Return the (X, Y) coordinate for the center point of the cell that contains the specified text.  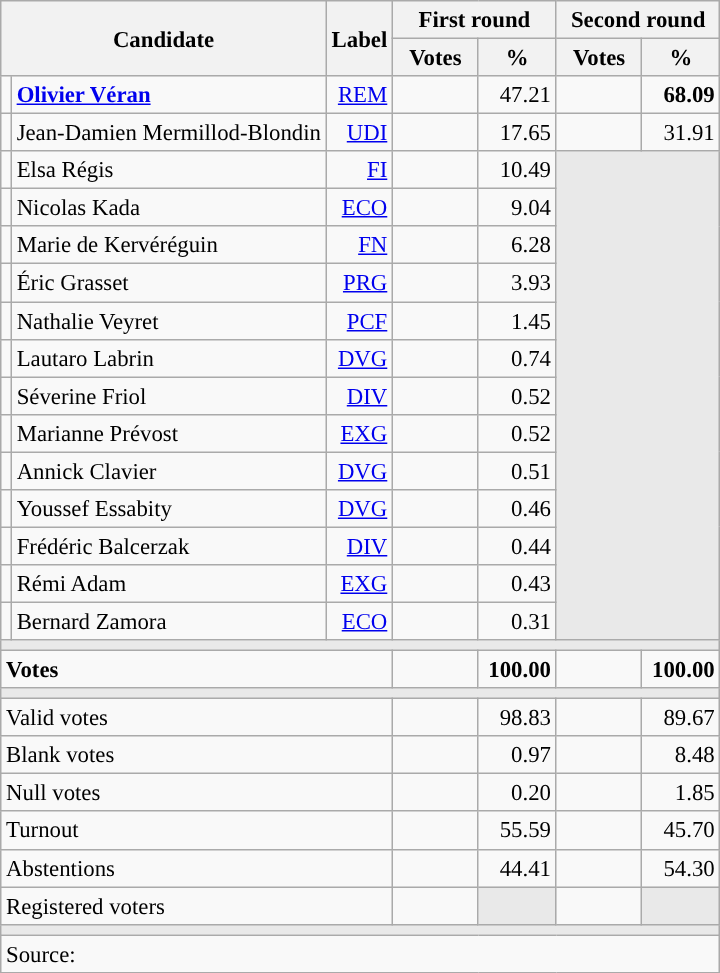
Valid votes (197, 718)
UDI (359, 133)
First round (475, 20)
10.49 (517, 170)
0.31 (517, 621)
0.51 (517, 471)
0.46 (517, 509)
Source: (360, 954)
Elsa Régis (168, 170)
Marie de Kervéréguin (168, 245)
Lautaro Labrin (168, 358)
Séverine Friol (168, 396)
47.21 (517, 95)
Abstentions (197, 868)
Second round (638, 20)
Éric Grasset (168, 283)
9.04 (517, 208)
Nathalie Veyret (168, 321)
31.91 (681, 133)
6.28 (517, 245)
98.83 (517, 718)
Nicolas Kada (168, 208)
Rémi Adam (168, 584)
Marianne Prévost (168, 433)
1.85 (681, 793)
55.59 (517, 831)
0.44 (517, 546)
Annick Clavier (168, 471)
0.43 (517, 584)
Frédéric Balcerzak (168, 546)
0.74 (517, 358)
PRG (359, 283)
Registered voters (197, 906)
FN (359, 245)
3.93 (517, 283)
Olivier Véran (168, 95)
Bernard Zamora (168, 621)
8.48 (681, 755)
Null votes (197, 793)
Blank votes (197, 755)
Youssef Essabity (168, 509)
0.20 (517, 793)
Candidate (164, 38)
0.97 (517, 755)
68.09 (681, 95)
REM (359, 95)
Label (359, 38)
Jean-Damien Mermillod-Blondin (168, 133)
54.30 (681, 868)
89.67 (681, 718)
PCF (359, 321)
17.65 (517, 133)
1.45 (517, 321)
Turnout (197, 831)
FI (359, 170)
44.41 (517, 868)
45.70 (681, 831)
